Search for the cell housing the specified text and yield its (x, y) center coordinate. 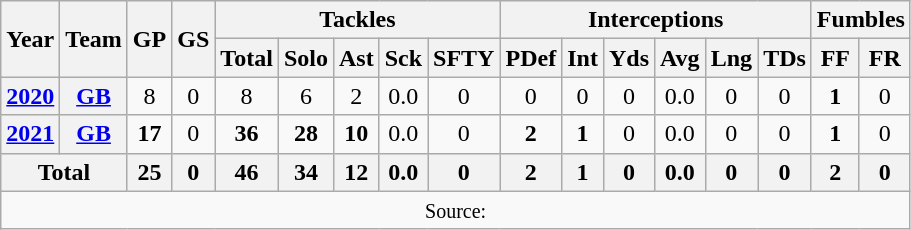
28 (306, 134)
Ast (356, 58)
PDef (531, 58)
6 (306, 96)
25 (149, 172)
34 (306, 172)
GP (149, 39)
12 (356, 172)
17 (149, 134)
GS (194, 39)
FF (835, 58)
Source: (456, 210)
2020 (30, 96)
46 (247, 172)
TDs (785, 58)
10 (356, 134)
Interceptions (656, 20)
Year (30, 39)
Solo (306, 58)
Int (583, 58)
SFTY (464, 58)
Lng (731, 58)
Fumbles (860, 20)
FR (884, 58)
2021 (30, 134)
Team (94, 39)
Sck (403, 58)
36 (247, 134)
Tackles (358, 20)
Yds (628, 58)
Avg (680, 58)
